Identify which cell holds the provided text, then report its [X, Y] central coordinate. 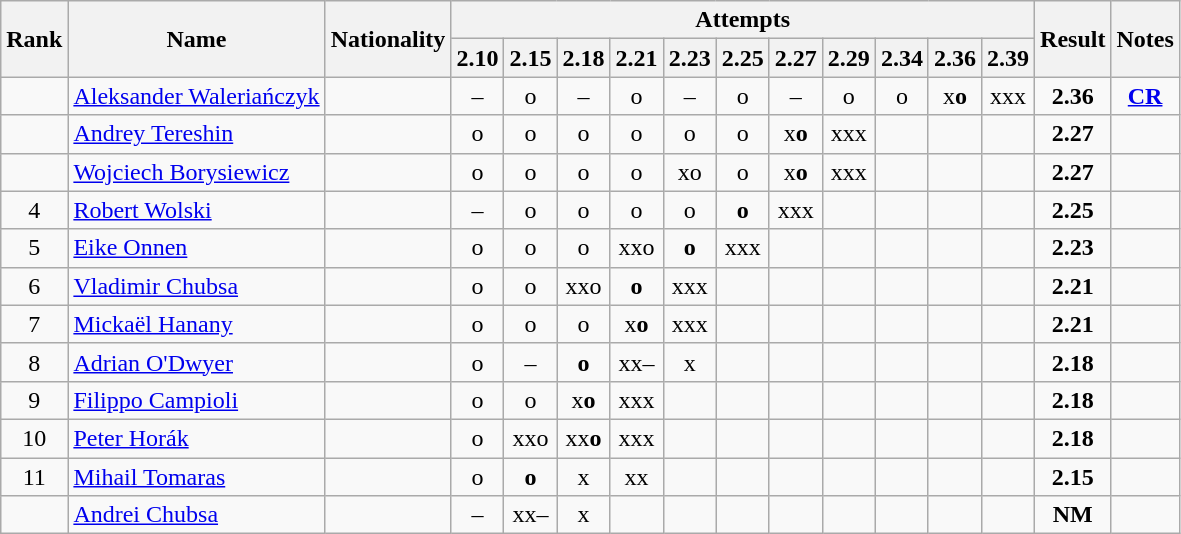
9 [34, 400]
Robert Wolski [196, 210]
5 [34, 248]
6 [34, 286]
Attempts [743, 20]
Andrei Chubsa [196, 515]
Andrey Tereshin [196, 134]
10 [34, 438]
Name [196, 39]
Rank [34, 39]
Vladimir Chubsa [196, 286]
Adrian O'Dwyer [196, 362]
Mickaël Hanany [196, 324]
xx [636, 477]
Nationality [388, 39]
2.10 [478, 58]
Mihail Tomaras [196, 477]
8 [34, 362]
Result [1073, 39]
CR [1145, 96]
NM [1073, 515]
2.34 [902, 58]
2.39 [1008, 58]
7 [34, 324]
Eike Onnen [196, 248]
Filippo Campioli [196, 400]
Wojciech Borysiewicz [196, 172]
Notes [1145, 39]
11 [34, 477]
2.29 [848, 58]
4 [34, 210]
Peter Horák [196, 438]
Aleksander Waleriańczyk [196, 96]
